Return the [x, y] coordinate for the center point of the cell that contains the specified text.  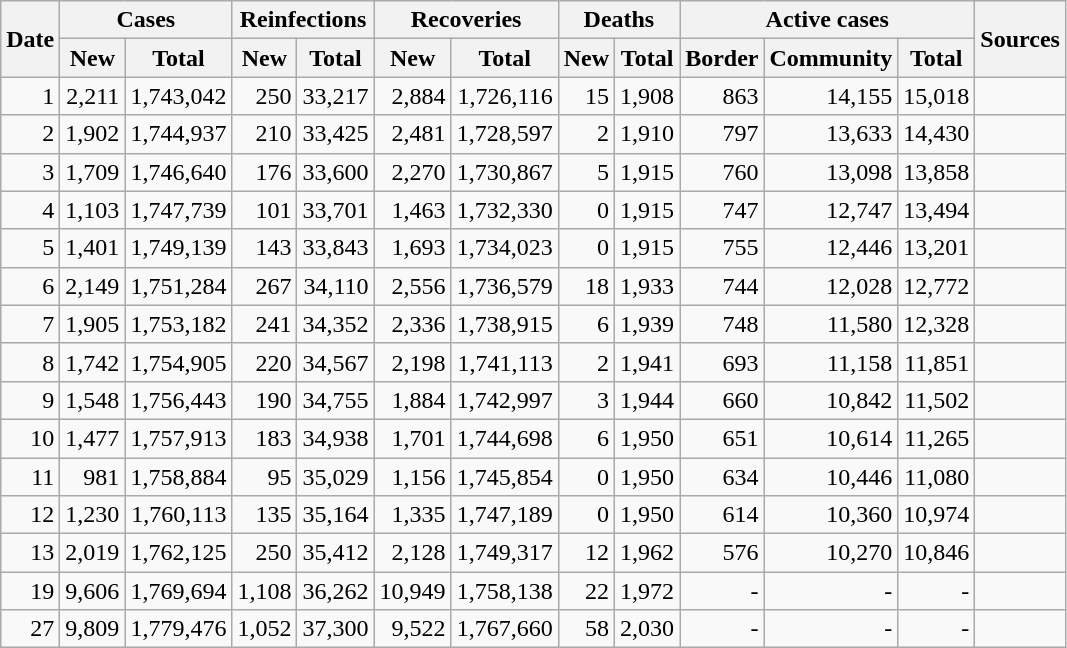
95 [264, 477]
1,905 [92, 324]
755 [722, 248]
12,328 [936, 324]
33,600 [336, 172]
1,751,284 [178, 286]
8 [30, 362]
33,217 [336, 96]
1,736,579 [504, 286]
576 [722, 553]
1,760,113 [178, 515]
12,747 [831, 210]
660 [722, 400]
Cases [146, 20]
1,230 [92, 515]
13,201 [936, 248]
2,128 [412, 553]
34,110 [336, 286]
Deaths [618, 20]
19 [30, 591]
744 [722, 286]
13,633 [831, 134]
1,762,125 [178, 553]
9 [30, 400]
1,769,694 [178, 591]
760 [722, 172]
34,352 [336, 324]
27 [30, 629]
12,028 [831, 286]
1,103 [92, 210]
10,949 [412, 591]
1,747,739 [178, 210]
1,730,867 [504, 172]
143 [264, 248]
634 [722, 477]
11,265 [936, 438]
241 [264, 324]
10,446 [831, 477]
747 [722, 210]
13,098 [831, 172]
14,430 [936, 134]
1,767,660 [504, 629]
1,933 [648, 286]
1,732,330 [504, 210]
1,734,023 [504, 248]
651 [722, 438]
13,494 [936, 210]
1,726,116 [504, 96]
1,746,640 [178, 172]
10,270 [831, 553]
2,270 [412, 172]
10,614 [831, 438]
Active cases [828, 20]
1,758,884 [178, 477]
210 [264, 134]
35,164 [336, 515]
35,029 [336, 477]
9,809 [92, 629]
1,052 [264, 629]
176 [264, 172]
797 [722, 134]
33,701 [336, 210]
11,080 [936, 477]
1,939 [648, 324]
2,149 [92, 286]
14,155 [831, 96]
1,902 [92, 134]
12,446 [831, 248]
Reinfections [303, 20]
1,758,138 [504, 591]
2,019 [92, 553]
Sources [1020, 39]
1,401 [92, 248]
11,158 [831, 362]
9,606 [92, 591]
34,938 [336, 438]
35,412 [336, 553]
1 [30, 96]
Border [722, 58]
1,742 [92, 362]
10 [30, 438]
1,757,913 [178, 438]
36,262 [336, 591]
2,198 [412, 362]
1,884 [412, 400]
1,738,915 [504, 324]
12,772 [936, 286]
1,753,182 [178, 324]
1,962 [648, 553]
58 [586, 629]
1,754,905 [178, 362]
9,522 [412, 629]
101 [264, 210]
34,567 [336, 362]
Community [831, 58]
1,108 [264, 591]
10,360 [831, 515]
981 [92, 477]
1,908 [648, 96]
33,843 [336, 248]
2,481 [412, 134]
267 [264, 286]
1,745,854 [504, 477]
1,693 [412, 248]
11,851 [936, 362]
1,742,997 [504, 400]
1,972 [648, 591]
183 [264, 438]
Date [30, 39]
1,941 [648, 362]
1,741,113 [504, 362]
863 [722, 96]
1,756,443 [178, 400]
11,502 [936, 400]
1,709 [92, 172]
135 [264, 515]
10,846 [936, 553]
15,018 [936, 96]
1,744,698 [504, 438]
1,944 [648, 400]
1,744,937 [178, 134]
2,556 [412, 286]
1,749,317 [504, 553]
2,211 [92, 96]
1,743,042 [178, 96]
37,300 [336, 629]
1,548 [92, 400]
1,156 [412, 477]
1,779,476 [178, 629]
13,858 [936, 172]
1,749,139 [178, 248]
693 [722, 362]
614 [722, 515]
2,336 [412, 324]
1,728,597 [504, 134]
4 [30, 210]
7 [30, 324]
18 [586, 286]
11,580 [831, 324]
1,747,189 [504, 515]
1,335 [412, 515]
13 [30, 553]
33,425 [336, 134]
190 [264, 400]
11 [30, 477]
22 [586, 591]
10,842 [831, 400]
2,030 [648, 629]
Recoveries [466, 20]
2,884 [412, 96]
10,974 [936, 515]
15 [586, 96]
1,701 [412, 438]
1,910 [648, 134]
220 [264, 362]
1,477 [92, 438]
1,463 [412, 210]
34,755 [336, 400]
748 [722, 324]
